Return the [x, y] coordinate for the center point of the cell that contains the specified text.  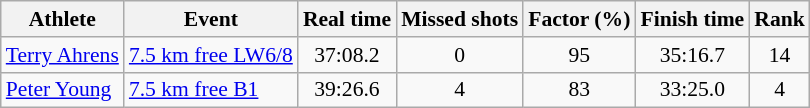
83 [579, 90]
Finish time [692, 19]
39:26.6 [347, 90]
33:25.0 [692, 90]
0 [460, 55]
Rank [780, 19]
Real time [347, 19]
35:16.7 [692, 55]
37:08.2 [347, 55]
95 [579, 55]
Factor (%) [579, 19]
14 [780, 55]
Terry Ahrens [62, 55]
Peter Young [62, 90]
7.5 km free LW6/8 [211, 55]
Event [211, 19]
Athlete [62, 19]
Missed shots [460, 19]
7.5 km free B1 [211, 90]
